Determine the [X, Y] coordinate at the center of the cell enclosing the given text.  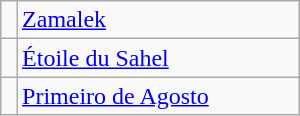
Étoile du Sahel [158, 58]
Zamalek [158, 20]
Primeiro de Agosto [158, 96]
